Detect which cell encompasses the target text, then output its [X, Y] center coordinate. 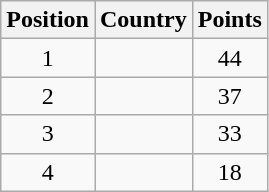
4 [48, 172]
1 [48, 58]
44 [230, 58]
Country [143, 20]
18 [230, 172]
3 [48, 134]
33 [230, 134]
Points [230, 20]
2 [48, 96]
Position [48, 20]
37 [230, 96]
